Capture the cell that displays the provided text and extract its [X, Y] central coordinate. 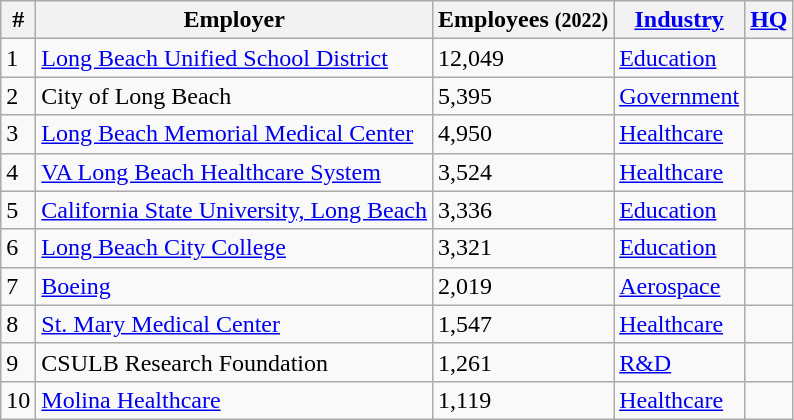
5 [18, 210]
Government [680, 96]
2,019 [524, 286]
Employer [234, 20]
CSULB Research Foundation [234, 362]
1,261 [524, 362]
2 [18, 96]
7 [18, 286]
3 [18, 134]
City of Long Beach [234, 96]
10 [18, 400]
4,950 [524, 134]
12,049 [524, 58]
Boeing [234, 286]
VA Long Beach Healthcare System [234, 172]
1,119 [524, 400]
# [18, 20]
R&D [680, 362]
Long Beach Unified School District [234, 58]
6 [18, 248]
1 [18, 58]
5,395 [524, 96]
California State University, Long Beach [234, 210]
8 [18, 324]
HQ [769, 20]
4 [18, 172]
Long Beach City College [234, 248]
Industry [680, 20]
Molina Healthcare [234, 400]
1,547 [524, 324]
Aerospace [680, 286]
Long Beach Memorial Medical Center [234, 134]
3,321 [524, 248]
St. Mary Medical Center [234, 324]
3,524 [524, 172]
3,336 [524, 210]
Employees (2022) [524, 20]
9 [18, 362]
